Provide the (x, y) coordinate of the cell's center where the given text is located.  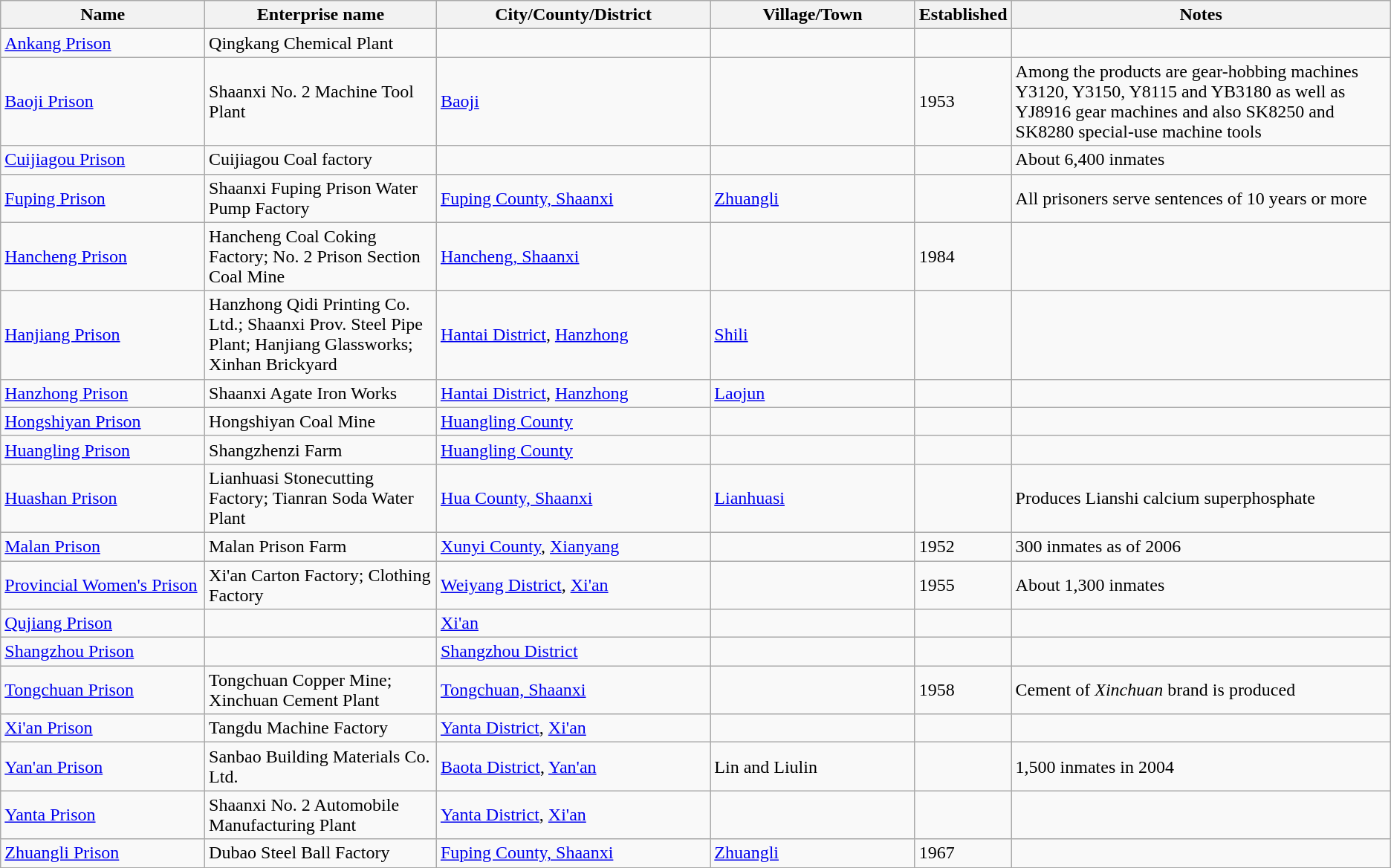
Qingkang Chemical Plant (321, 43)
Hancheng Prison (103, 256)
Ankang Prison (103, 43)
Baoji (573, 101)
Huashan Prison (103, 498)
Tongchuan Copper Mine; Xinchuan Cement Plant (321, 690)
1955 (963, 584)
Established (963, 15)
Shangzhou Prison (103, 652)
Tongchuan, Shaanxi (573, 690)
Hanjiang Prison (103, 334)
Name (103, 15)
1984 (963, 256)
300 inmates as of 2006 (1201, 546)
Baota District, Yan'an (573, 767)
Cuijiagou Prison (103, 160)
Xi'an (573, 624)
Weiyang District, Xi'an (573, 584)
Shangzhenzi Farm (321, 450)
Village/Town (813, 15)
Xi'an Prison (103, 728)
Hanzhong Qidi Printing Co. Ltd.; Shaanxi Prov. Steel Pipe Plant; Hanjiang Glassworks; Xinhan Brickyard (321, 334)
Zhuangli Prison (103, 853)
Dubao Steel Ball Factory (321, 853)
Yan'an Prison (103, 767)
About 6,400 inmates (1201, 160)
About 1,300 inmates (1201, 584)
Lianhuasi Stonecutting Factory; Tianran Soda Water Plant (321, 498)
Yanta Prison (103, 814)
Hanzhong Prison (103, 393)
Produces Lianshi calcium superphosphate (1201, 498)
Provincial Women's Prison (103, 584)
Shaanxi Fuping Prison Water Pump Factory (321, 198)
Sanbao Building Materials Co. Ltd. (321, 767)
Cuijiagou Coal factory (321, 160)
1958 (963, 690)
1952 (963, 546)
Fuping Prison (103, 198)
Hua County, Shaanxi (573, 498)
Tongchuan Prison (103, 690)
Enterprise name (321, 15)
1953 (963, 101)
Cement of Xinchuan brand is produced (1201, 690)
Hongshiyan Coal Mine (321, 421)
Shaanxi No. 2 Automobile Manufacturing Plant (321, 814)
Shangzhou District (573, 652)
1967 (963, 853)
All prisoners serve sentences of 10 years or more (1201, 198)
Xi'an Carton Factory; Clothing Factory (321, 584)
Lin and Liulin (813, 767)
Baoji Prison (103, 101)
Notes (1201, 15)
Huangling Prison (103, 450)
Lianhuasi (813, 498)
Qujiang Prison (103, 624)
Shili (813, 334)
Hongshiyan Prison (103, 421)
Malan Prison Farm (321, 546)
1,500 inmates in 2004 (1201, 767)
Hancheng, Shaanxi (573, 256)
Xunyi County, Xianyang (573, 546)
Tangdu Machine Factory (321, 728)
Shaanxi No. 2 Machine Tool Plant (321, 101)
Hancheng Coal Coking Factory; No. 2 Prison Section Coal Mine (321, 256)
Malan Prison (103, 546)
City/County/District (573, 15)
Laojun (813, 393)
Shaanxi Agate Iron Works (321, 393)
